Pinpoint the cell where the given text exists, returning its (x, y) midpoint coordinate. 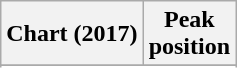
Chart (2017) (72, 34)
Peakposition (189, 34)
